Find where the given text appears and provide that cell's center as [x, y] coordinate. 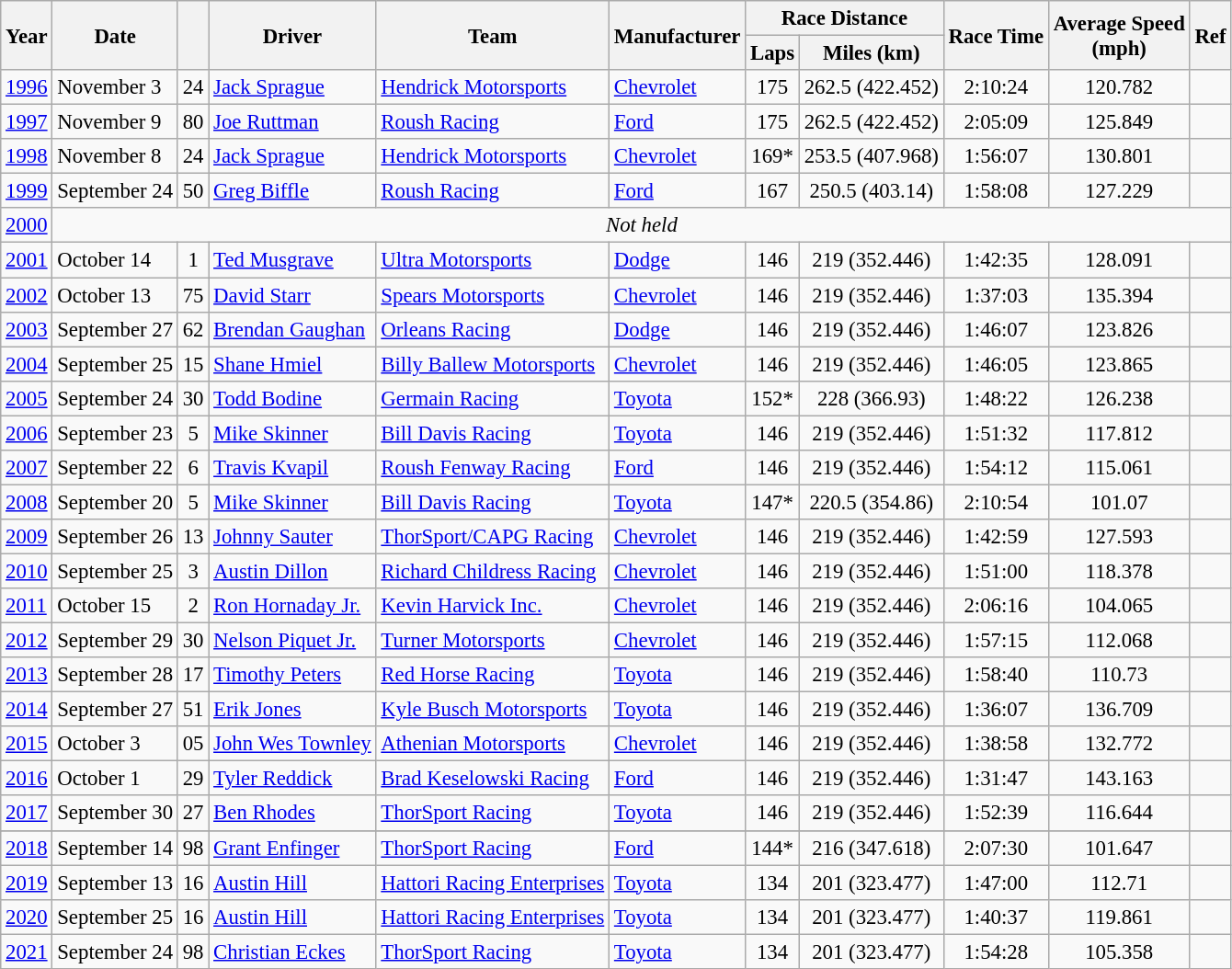
1:58:40 [996, 675]
Joe Ruttman [292, 122]
2005 [27, 398]
1:37:03 [996, 295]
Kevin Harvick Inc. [493, 606]
62 [193, 329]
Kyle Busch Motorsports [493, 710]
2000 [27, 225]
2001 [27, 260]
117.812 [1119, 433]
27 [193, 814]
101.07 [1119, 502]
Ref [1210, 35]
15 [193, 364]
135.394 [1119, 295]
2009 [27, 537]
216 (347.618) [872, 848]
2:06:16 [996, 606]
6 [193, 468]
2018 [27, 848]
130.801 [1119, 156]
2016 [27, 779]
112.068 [1119, 641]
October 3 [115, 744]
250.5 (403.14) [872, 191]
Manufacturer [678, 35]
1:54:12 [996, 468]
2007 [27, 468]
80 [193, 122]
104.065 [1119, 606]
Turner Motorsports [493, 641]
November 3 [115, 87]
2:10:24 [996, 87]
50 [193, 191]
Nelson Piquet Jr. [292, 641]
Race Distance [845, 18]
Brendan Gaughan [292, 329]
Christian Eckes [292, 952]
Billy Ballew Motorsports [493, 364]
Ron Hornaday Jr. [292, 606]
Ultra Motorsports [493, 260]
123.826 [1119, 329]
David Starr [292, 295]
144* [772, 848]
126.238 [1119, 398]
127.229 [1119, 191]
Tyler Reddick [292, 779]
1:56:07 [996, 156]
Shane Hmiel [292, 364]
118.378 [1119, 571]
1996 [27, 87]
3 [193, 571]
2 [193, 606]
September 14 [115, 848]
September 30 [115, 814]
167 [772, 191]
51 [193, 710]
1997 [27, 122]
Red Horse Racing [493, 675]
1:51:00 [996, 571]
253.5 (407.968) [872, 156]
Richard Childress Racing [493, 571]
Driver [292, 35]
2021 [27, 952]
September 28 [115, 675]
119.861 [1119, 917]
October 13 [115, 295]
Team [493, 35]
October 1 [115, 779]
1:46:05 [996, 364]
17 [193, 675]
1:31:47 [996, 779]
13 [193, 537]
ThorSport/CAPG Racing [493, 537]
220.5 (354.86) [872, 502]
2019 [27, 883]
2014 [27, 710]
Year [27, 35]
127.593 [1119, 537]
Athenian Motorsports [493, 744]
120.782 [1119, 87]
2:07:30 [996, 848]
2008 [27, 502]
132.772 [1119, 744]
2012 [27, 641]
125.849 [1119, 122]
75 [193, 295]
Greg Biffle [292, 191]
147* [772, 502]
2010 [27, 571]
Germain Racing [493, 398]
228 (366.93) [872, 398]
1998 [27, 156]
Grant Enfinger [292, 848]
September 22 [115, 468]
September 29 [115, 641]
2011 [27, 606]
September 23 [115, 433]
101.647 [1119, 848]
2:05:09 [996, 122]
October 15 [115, 606]
169* [772, 156]
September 26 [115, 537]
2013 [27, 675]
Average Speed(mph) [1119, 35]
1:47:00 [996, 883]
1:36:07 [996, 710]
115.061 [1119, 468]
Johnny Sauter [292, 537]
Timothy Peters [292, 675]
2002 [27, 295]
1:57:15 [996, 641]
1 [193, 260]
1:54:28 [996, 952]
1:48:22 [996, 398]
2004 [27, 364]
Todd Bodine [292, 398]
Travis Kvapil [292, 468]
Ted Musgrave [292, 260]
143.163 [1119, 779]
05 [193, 744]
1999 [27, 191]
2:10:54 [996, 502]
105.358 [1119, 952]
2020 [27, 917]
September 20 [115, 502]
1:58:08 [996, 191]
1:38:58 [996, 744]
128.091 [1119, 260]
Date [115, 35]
29 [193, 779]
112.71 [1119, 883]
116.644 [1119, 814]
136.709 [1119, 710]
Roush Fenway Racing [493, 468]
John Wes Townley [292, 744]
123.865 [1119, 364]
September 13 [115, 883]
November 8 [115, 156]
Not held [642, 225]
October 14 [115, 260]
November 9 [115, 122]
1:51:32 [996, 433]
Race Time [996, 35]
Laps [772, 53]
1:40:37 [996, 917]
Brad Keselowski Racing [493, 779]
Orleans Racing [493, 329]
1:52:39 [996, 814]
Ben Rhodes [292, 814]
152* [772, 398]
Erik Jones [292, 710]
2017 [27, 814]
110.73 [1119, 675]
2003 [27, 329]
Spears Motorsports [493, 295]
1:42:35 [996, 260]
2015 [27, 744]
2006 [27, 433]
1:46:07 [996, 329]
1:42:59 [996, 537]
Austin Dillon [292, 571]
Miles (km) [872, 53]
